Search for the cell housing the specified text and yield its [X, Y] center coordinate. 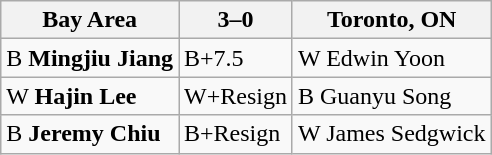
3–0 [236, 20]
W Edwin Yoon [392, 58]
B Mingjiu Jiang [90, 58]
B Guanyu Song [392, 96]
B+Resign [236, 134]
W James Sedgwick [392, 134]
W+Resign [236, 96]
W Hajin Lee [90, 96]
Bay Area [90, 20]
B Jeremy Chiu [90, 134]
Toronto, ON [392, 20]
B+7.5 [236, 58]
